Search for the cell housing the specified text and yield its (X, Y) center coordinate. 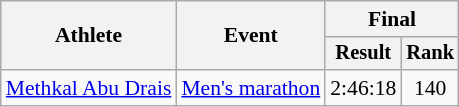
Athlete (89, 36)
2:46:18 (363, 88)
Final (392, 19)
Men's marathon (250, 88)
140 (430, 88)
Rank (430, 54)
Result (363, 54)
Event (250, 36)
Methkal Abu Drais (89, 88)
